Determine the [X, Y] coordinate at the center of the cell enclosing the given text.  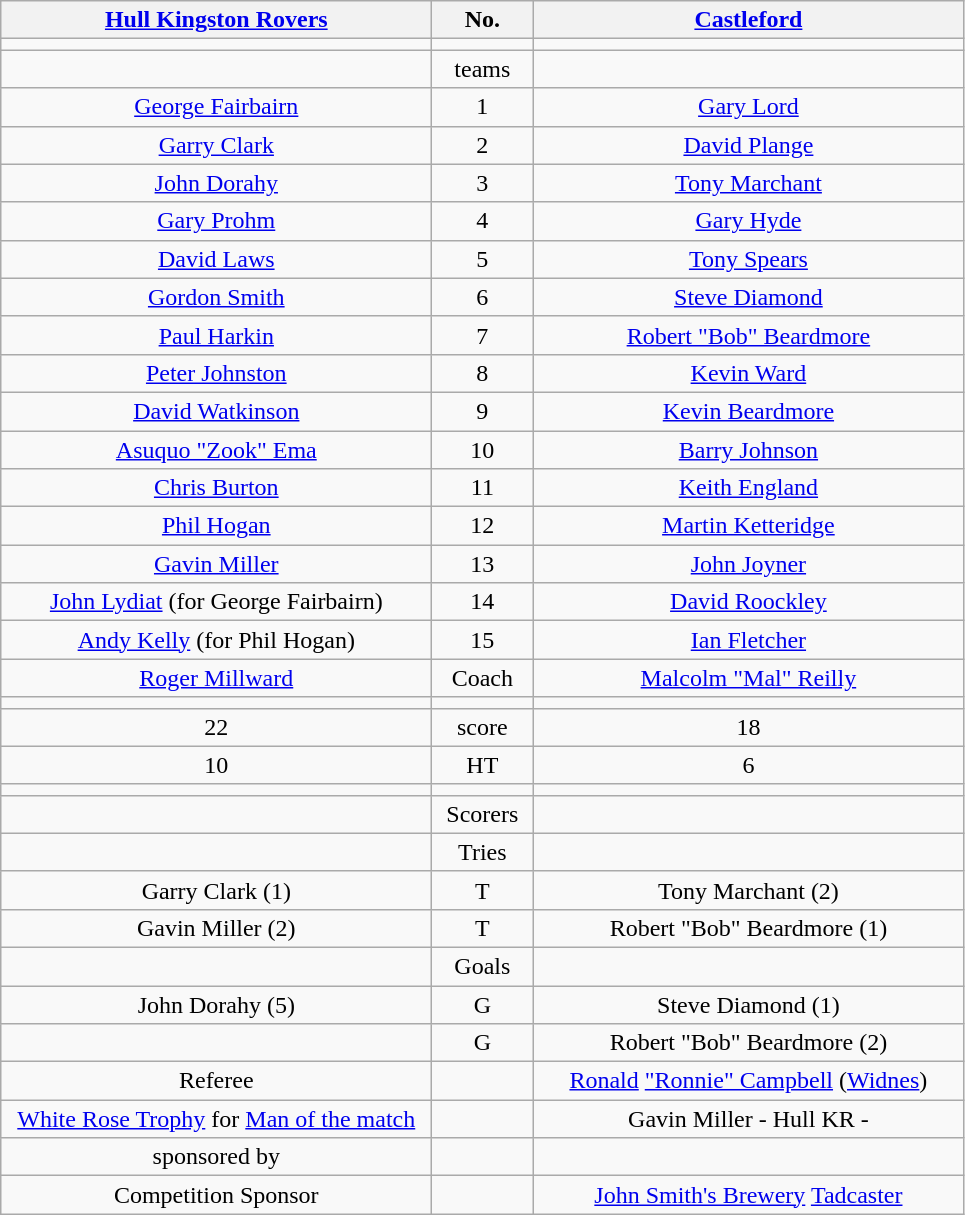
Andy Kelly (for Phil Hogan) [216, 640]
Gavin Miller (2) [216, 928]
Gordon Smith [216, 297]
John Dorahy [216, 183]
13 [482, 564]
Gavin Miller - Hull KR - [748, 1119]
Steve Diamond (1) [748, 1005]
7 [482, 335]
Chris Burton [216, 488]
Robert "Bob" Beardmore (2) [748, 1043]
HT [482, 765]
8 [482, 373]
sponsored by [216, 1157]
12 [482, 526]
Ronald "Ronnie" Campbell (Widnes) [748, 1081]
Roger Millward [216, 678]
George Fairbairn [216, 107]
Scorers [482, 814]
Tony Spears [748, 259]
3 [482, 183]
Keith England [748, 488]
Martin Ketteridge [748, 526]
5 [482, 259]
Tony Marchant (2) [748, 890]
John Dorahy (5) [216, 1005]
Robert "Bob" Beardmore [748, 335]
Phil Hogan [216, 526]
David Laws [216, 259]
Tries [482, 852]
1 [482, 107]
Gavin Miller [216, 564]
14 [482, 602]
Asuquo "Zook" Ema [216, 449]
Gary Prohm [216, 221]
2 [482, 145]
score [482, 727]
Coach [482, 678]
Castleford [748, 20]
No. [482, 20]
Kevin Ward [748, 373]
22 [216, 727]
David Watkinson [216, 411]
David Roockley [748, 602]
John Joyner [748, 564]
White Rose Trophy for Man of the match [216, 1119]
Robert "Bob" Beardmore (1) [748, 928]
David Plange [748, 145]
Paul Harkin [216, 335]
Kevin Beardmore [748, 411]
Peter Johnston [216, 373]
18 [748, 727]
Barry Johnson [748, 449]
Malcolm "Mal" Reilly [748, 678]
Tony Marchant [748, 183]
Referee [216, 1081]
15 [482, 640]
Garry Clark [216, 145]
Ian Fletcher [748, 640]
9 [482, 411]
teams [482, 69]
11 [482, 488]
Competition Sponsor [216, 1195]
John Lydiat (for George Fairbairn) [216, 602]
Gary Hyde [748, 221]
Goals [482, 966]
John Smith's Brewery Tadcaster [748, 1195]
4 [482, 221]
Steve Diamond [748, 297]
Garry Clark (1) [216, 890]
Hull Kingston Rovers [216, 20]
Gary Lord [748, 107]
